Detect which cell encompasses the target text, then output its (x, y) center coordinate. 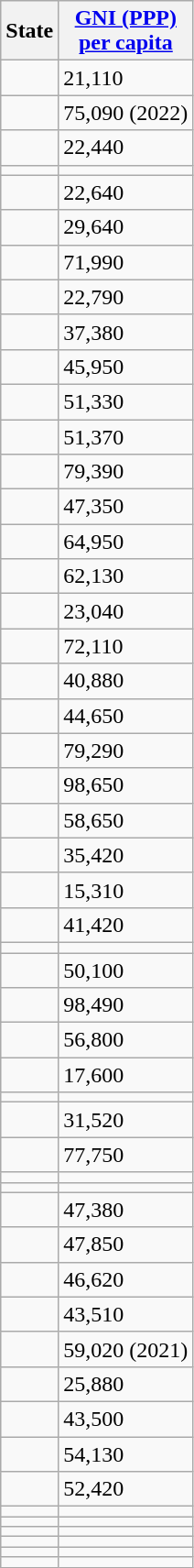
31,520 (126, 1120)
58,650 (126, 820)
21,110 (126, 78)
71,990 (126, 262)
41,420 (126, 925)
79,390 (126, 472)
50,100 (126, 970)
43,510 (126, 1314)
47,850 (126, 1245)
22,440 (126, 148)
44,650 (126, 716)
56,800 (126, 1040)
15,310 (126, 890)
47,350 (126, 507)
98,490 (126, 1005)
75,090 (2022) (126, 113)
98,650 (126, 785)
State (29, 31)
25,880 (126, 1384)
52,420 (126, 1489)
GNI (PPP)per capita (126, 31)
37,380 (126, 332)
77,750 (126, 1155)
59,020 (2021) (126, 1349)
45,950 (126, 367)
54,130 (126, 1454)
79,290 (126, 751)
47,380 (126, 1210)
51,370 (126, 437)
62,130 (126, 576)
72,110 (126, 646)
23,040 (126, 611)
43,500 (126, 1419)
40,880 (126, 681)
46,620 (126, 1279)
17,600 (126, 1075)
22,790 (126, 297)
22,640 (126, 192)
51,330 (126, 401)
64,950 (126, 542)
29,640 (126, 227)
35,420 (126, 855)
